Locate the cell with the specified text and output its [X, Y] center coordinate. 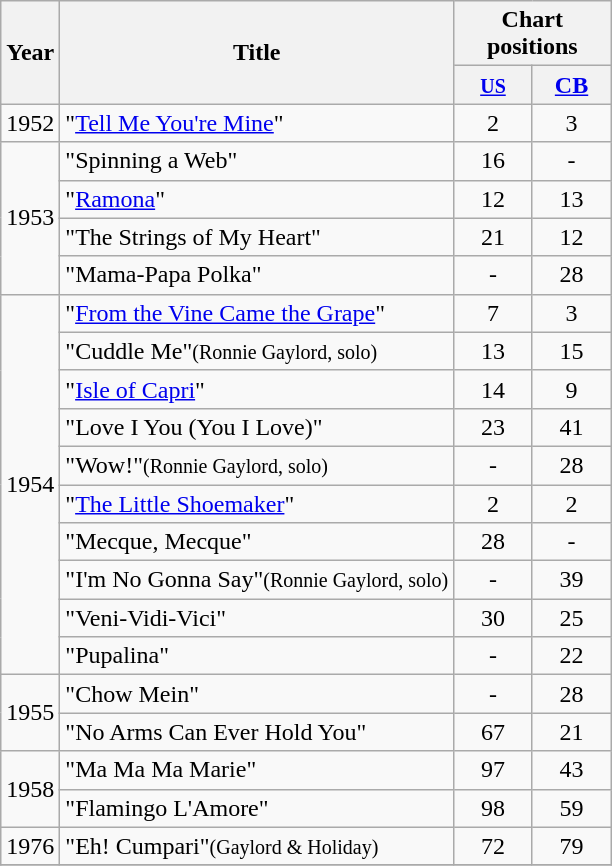
"Ma Ma Ma Marie" [257, 770]
98 [494, 808]
US [494, 85]
43 [572, 770]
9 [572, 389]
"The Strings of My Heart" [257, 237]
1958 [30, 789]
1976 [30, 846]
1952 [30, 123]
1955 [30, 713]
"The Little Shoemaker" [257, 503]
"Flamingo L'Amore" [257, 808]
Year [30, 52]
16 [494, 161]
"Spinning a Web" [257, 161]
"Veni-Vidi-Vici" [257, 618]
59 [572, 808]
1954 [30, 484]
"Mecque, Mecque" [257, 542]
"Love I You (You I Love)" [257, 427]
"Mama-Papa Polka" [257, 275]
22 [572, 656]
"Ramona" [257, 199]
"Chow Mein" [257, 694]
CB [572, 85]
97 [494, 770]
"Isle of Capri" [257, 389]
23 [494, 427]
25 [572, 618]
1953 [30, 218]
"Pupalina" [257, 656]
41 [572, 427]
"Tell Me You're Mine" [257, 123]
30 [494, 618]
39 [572, 580]
"I'm No Gonna Say"(Ronnie Gaylord, solo) [257, 580]
15 [572, 351]
Title [257, 52]
72 [494, 846]
14 [494, 389]
Chart positions [532, 34]
67 [494, 732]
"From the Vine Came the Grape" [257, 313]
7 [494, 313]
79 [572, 846]
"No Arms Can Ever Hold You" [257, 732]
"Wow!"(Ronnie Gaylord, solo) [257, 465]
"Cuddle Me"(Ronnie Gaylord, solo) [257, 351]
"Eh! Cumpari"(Gaylord & Holiday) [257, 846]
